Detect which cell encompasses the target text, then output its (X, Y) center coordinate. 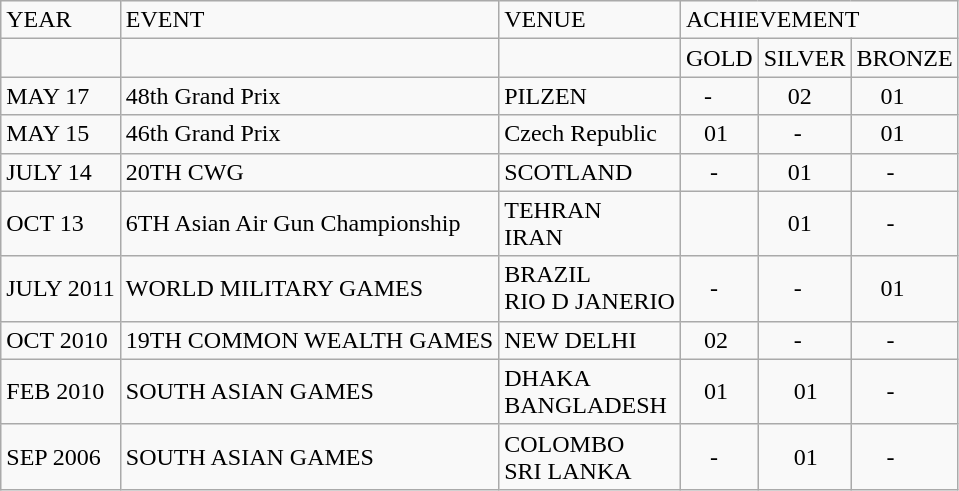
TEHRANIRAN (590, 224)
OCT 2010 (61, 340)
OCT 13 (61, 224)
6TH Asian Air Gun Championship (309, 224)
VENUE (590, 20)
WORLD MILITARY GAMES (309, 288)
19TH COMMON WEALTH GAMES (309, 340)
BRAZILRIO D JANERIO (590, 288)
PILZEN (590, 96)
ACHIEVEMENT (819, 20)
20TH CWG (309, 172)
DHAKABANGLADESH (590, 392)
GOLD (719, 58)
SILVER (804, 58)
COLOMBOSRI LANKA (590, 456)
MAY 17 (61, 96)
JULY 2011 (61, 288)
JULY 14 (61, 172)
46th Grand Prix (309, 134)
Czech Republic (590, 134)
48th Grand Prix (309, 96)
FEB 2010 (61, 392)
NEW DELHI (590, 340)
SEP 2006 (61, 456)
EVENT (309, 20)
SCOTLAND (590, 172)
YEAR (61, 20)
BRONZE (904, 58)
MAY 15 (61, 134)
